Find where the given text appears and provide that cell's center as [X, Y] coordinate. 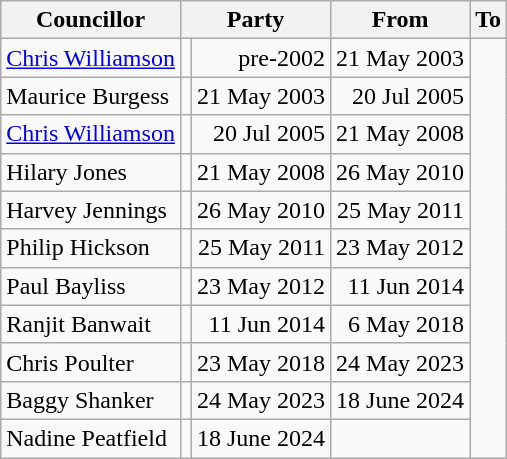
Maurice Burgess [91, 96]
Hilary Jones [91, 172]
Baggy Shanker [91, 400]
Philip Hickson [91, 248]
Harvey Jennings [91, 210]
6 May 2018 [400, 324]
Nadine Peatfield [91, 438]
From [400, 20]
23 May 2018 [260, 362]
Party [255, 20]
Councillor [91, 20]
To [488, 20]
Paul Bayliss [91, 286]
pre-2002 [260, 58]
Ranjit Banwait [91, 324]
Chris Poulter [91, 362]
